From the cell containing the given text, extract its center point as [x, y] coordinate. 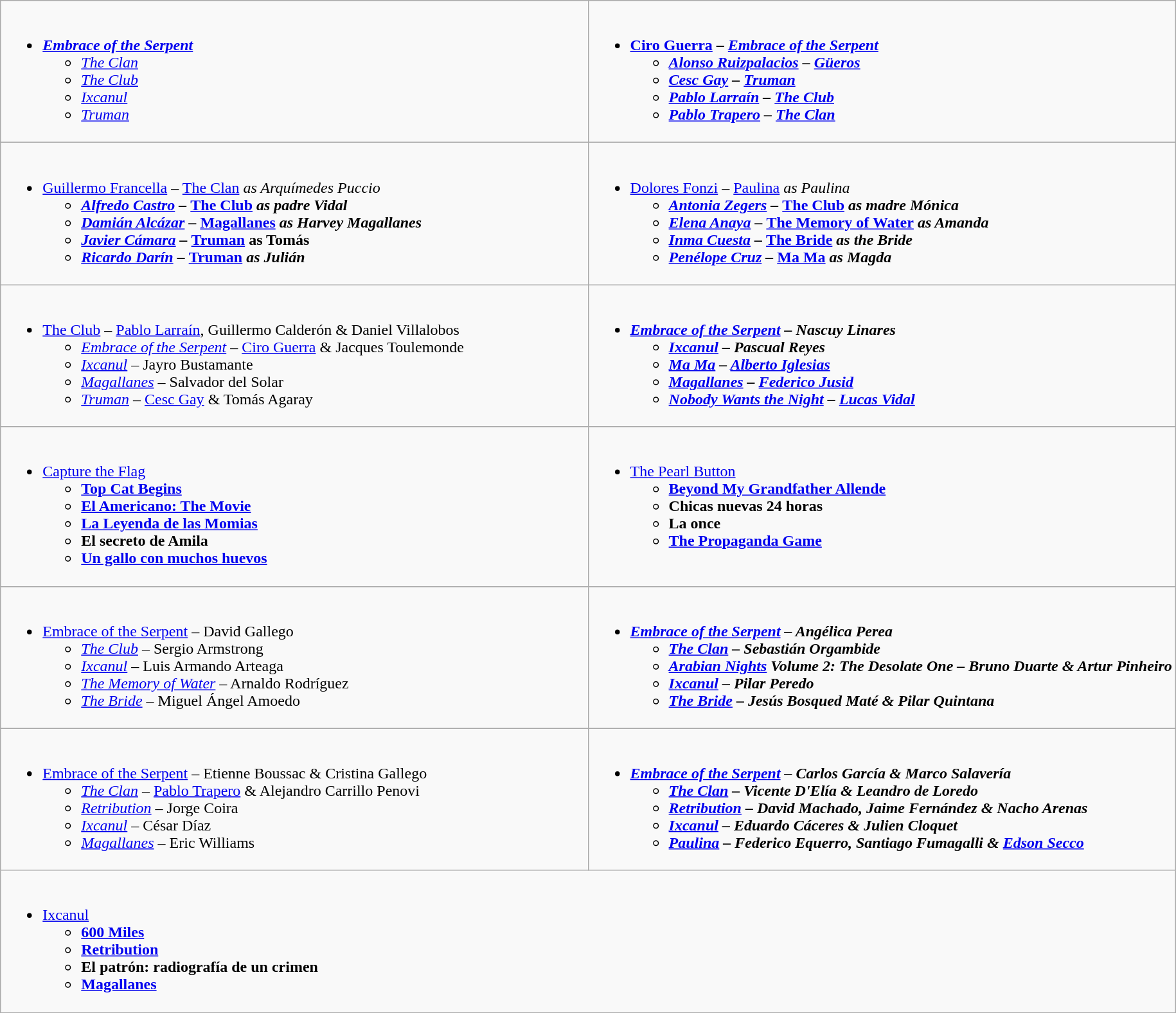
Ciro Guerra – Embrace of the SerpentAlonso Ruizpalacios – GüerosCesc Gay – TrumanPablo Larraín – The ClubPablo Trapero – The Clan [882, 72]
The Pearl ButtonBeyond My Grandfather AllendeChicas nuevas 24 horasLa onceThe Propaganda Game [882, 506]
Capture the FlagTop Cat BeginsEl Americano: The MovieLa Leyenda de las MomiasEl secreto de AmilaUn gallo con muchos huevos [294, 506]
Embrace of the Serpent – Nascuy LinaresIxcanul – Pascual ReyesMa Ma – Alberto IglesiasMagallanes – Federico JusidNobody Wants the Night – Lucas Vidal [882, 356]
Ixcanul600 MilesRetributionEl patrón: radiografía de un crimenMagallanes [589, 941]
Embrace of the SerpentThe ClanThe ClubIxcanulTruman [294, 72]
